Find where the given text appears and provide that cell's center as (X, Y) coordinate. 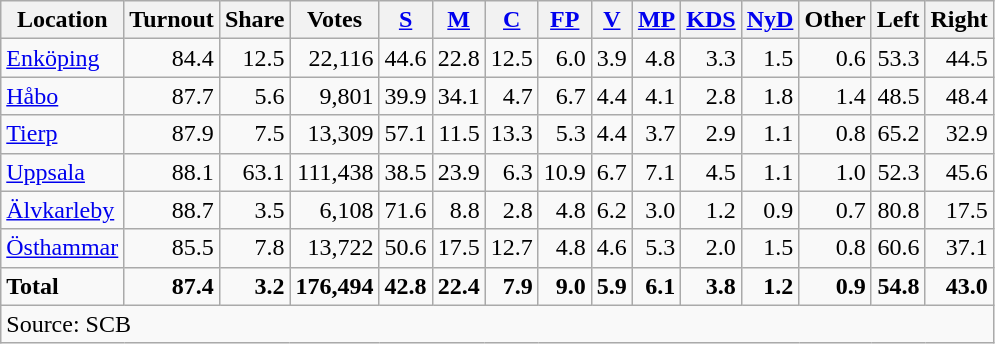
23.9 (458, 172)
13,722 (334, 248)
6.3 (512, 172)
Source: SCB (498, 324)
3.2 (254, 286)
88.7 (172, 210)
Other (835, 20)
Turnout (172, 20)
1.8 (770, 96)
65.2 (898, 134)
9,801 (334, 96)
1.0 (835, 172)
Håbo (62, 96)
7.8 (254, 248)
60.6 (898, 248)
111,438 (334, 172)
48.4 (959, 96)
Total (62, 286)
Share (254, 20)
84.4 (172, 58)
NyD (770, 20)
V (612, 20)
32.9 (959, 134)
4.6 (612, 248)
6,108 (334, 210)
Uppsala (62, 172)
2.0 (711, 248)
MP (656, 20)
43.0 (959, 286)
3.8 (711, 286)
1.4 (835, 96)
57.1 (406, 134)
71.6 (406, 210)
63.1 (254, 172)
4.5 (711, 172)
11.5 (458, 134)
44.5 (959, 58)
Location (62, 20)
88.1 (172, 172)
3.0 (656, 210)
22,116 (334, 58)
22.8 (458, 58)
Östhammar (62, 248)
38.5 (406, 172)
7.5 (254, 134)
53.3 (898, 58)
12.7 (512, 248)
M (458, 20)
52.3 (898, 172)
9.0 (564, 286)
48.5 (898, 96)
45.6 (959, 172)
7.1 (656, 172)
13,309 (334, 134)
176,494 (334, 286)
4.7 (512, 96)
5.9 (612, 286)
Right (959, 20)
7.9 (512, 286)
54.8 (898, 286)
3.3 (711, 58)
C (512, 20)
Tierp (62, 134)
FP (564, 20)
85.5 (172, 248)
0.6 (835, 58)
87.9 (172, 134)
50.6 (406, 248)
8.8 (458, 210)
39.9 (406, 96)
3.5 (254, 210)
5.6 (254, 96)
2.9 (711, 134)
S (406, 20)
Left (898, 20)
80.8 (898, 210)
22.4 (458, 286)
10.9 (564, 172)
34.1 (458, 96)
42.8 (406, 286)
3.7 (656, 134)
87.7 (172, 96)
44.6 (406, 58)
6.0 (564, 58)
13.3 (512, 134)
6.2 (612, 210)
4.1 (656, 96)
87.4 (172, 286)
Enköping (62, 58)
3.9 (612, 58)
KDS (711, 20)
0.7 (835, 210)
37.1 (959, 248)
Votes (334, 20)
6.1 (656, 286)
Älvkarleby (62, 210)
